Capture the cell that displays the provided text and extract its (x, y) central coordinate. 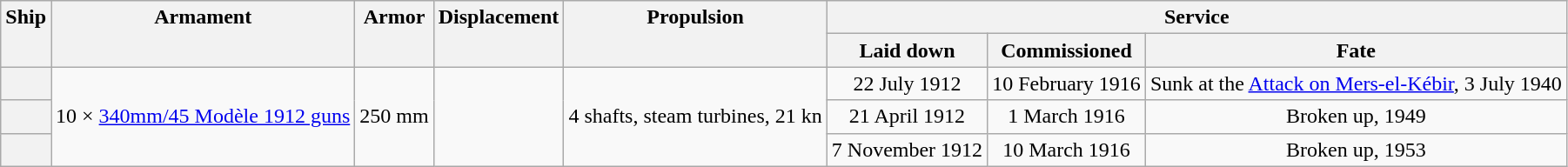
Fate (1356, 50)
1 March 1916 (1067, 117)
Ship (26, 34)
Armament (204, 34)
10 March 1916 (1067, 150)
Broken up, 1949 (1356, 117)
21 April 1912 (907, 117)
Service (1196, 17)
Laid down (907, 50)
250 mm (394, 117)
Armor (394, 34)
Displacement (499, 34)
7 November 1912 (907, 150)
Sunk at the Attack on Mers-el-Kébir, 3 July 1940 (1356, 83)
Broken up, 1953 (1356, 150)
4 shafts, steam turbines, 21 kn (695, 117)
10 February 1916 (1067, 83)
22 July 1912 (907, 83)
Propulsion (695, 34)
10 × 340mm/45 Modèle 1912 guns (204, 117)
Commissioned (1067, 50)
